Scan for the cell matching the given text and deliver its (X, Y) coordinate at center. 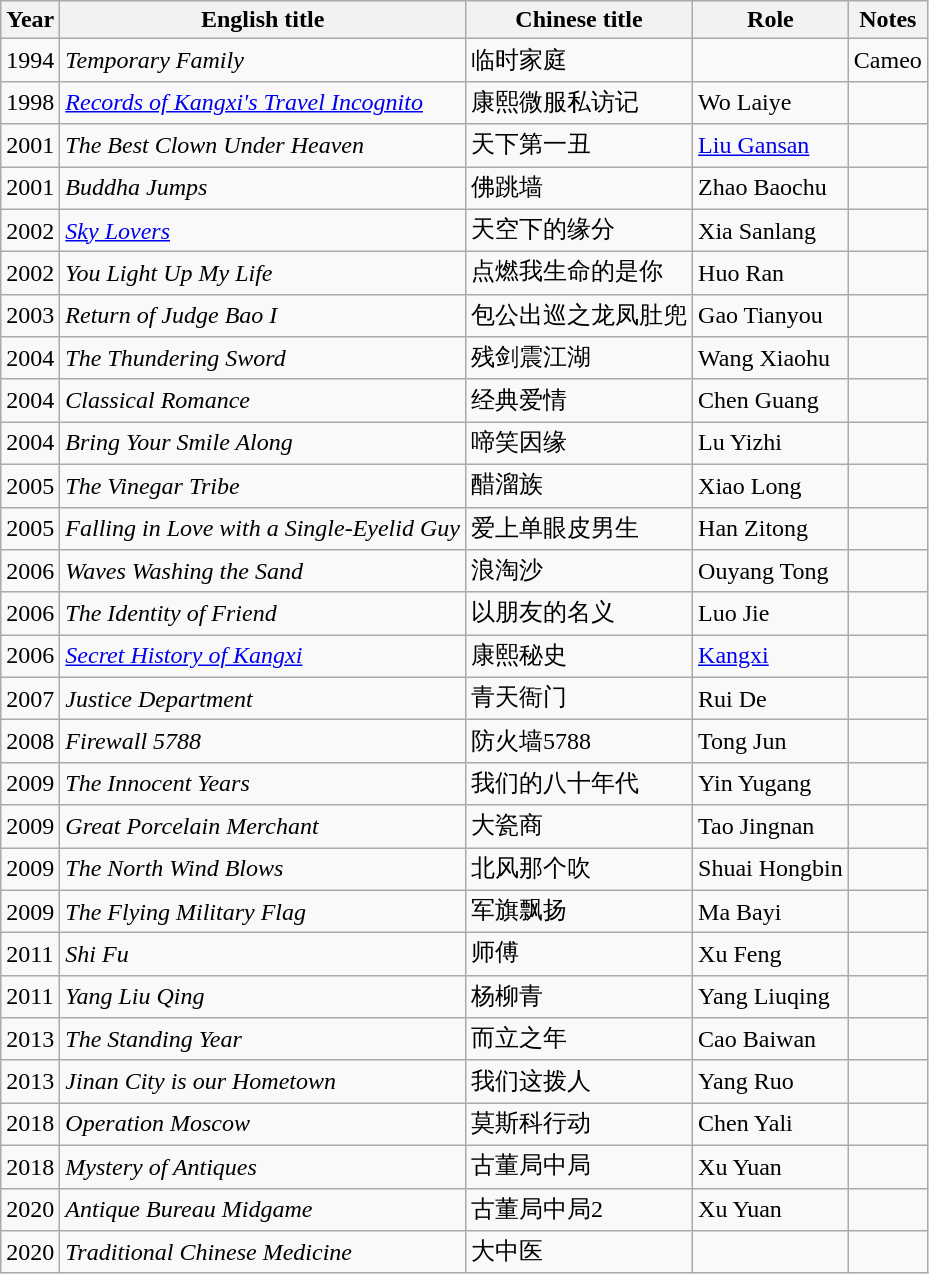
杨柳青 (578, 996)
Firewall 5788 (263, 742)
点燃我生命的是你 (578, 274)
The Standing Year (263, 1040)
Operation Moscow (263, 1124)
Yin Yugang (771, 784)
1994 (30, 60)
Ma Bayi (771, 912)
Yang Ruo (771, 1082)
浪淘沙 (578, 572)
Xiao Long (771, 486)
醋溜族 (578, 486)
The Flying Military Flag (263, 912)
Role (771, 20)
Classical Romance (263, 400)
Tong Jun (771, 742)
古董局中局 (578, 1166)
The Innocent Years (263, 784)
Traditional Chinese Medicine (263, 1252)
Chen Yali (771, 1124)
Yang Liuqing (771, 996)
残剑震江湖 (578, 358)
Han Zitong (771, 528)
我们的八十年代 (578, 784)
啼笑因缘 (578, 444)
Antique Bureau Midgame (263, 1210)
北风那个吹 (578, 870)
临时家庭 (578, 60)
Shi Fu (263, 954)
Great Porcelain Merchant (263, 826)
防火墙5788 (578, 742)
Wo Laiye (771, 102)
Huo Ran (771, 274)
2008 (30, 742)
莫斯科行动 (578, 1124)
Wang Xiaohu (771, 358)
Return of Judge Bao I (263, 316)
Cameo (888, 60)
Buddha Jumps (263, 188)
Kangxi (771, 656)
Xu Feng (771, 954)
Bring Your Smile Along (263, 444)
English title (263, 20)
爱上单眼皮男生 (578, 528)
而立之年 (578, 1040)
Cao Baiwan (771, 1040)
大中医 (578, 1252)
天空下的缘分 (578, 230)
Year (30, 20)
Luo Jie (771, 614)
Jinan City is our Hometown (263, 1082)
康熙微服私访记 (578, 102)
Gao Tianyou (771, 316)
包公出巡之龙凤肚兜 (578, 316)
以朋友的名义 (578, 614)
The Thundering Sword (263, 358)
2007 (30, 698)
军旗飘扬 (578, 912)
古董局中局2 (578, 1210)
师傅 (578, 954)
Tao Jingnan (771, 826)
2003 (30, 316)
佛跳墙 (578, 188)
Notes (888, 20)
我们这拨人 (578, 1082)
Zhao Baochu (771, 188)
大瓷商 (578, 826)
Mystery of Antiques (263, 1166)
1998 (30, 102)
Falling in Love with a Single-Eyelid Guy (263, 528)
Xia Sanlang (771, 230)
天下第一丑 (578, 146)
Chen Guang (771, 400)
The Vinegar Tribe (263, 486)
The Best Clown Under Heaven (263, 146)
Rui De (771, 698)
康熙秘史 (578, 656)
Sky Lovers (263, 230)
经典爱情 (578, 400)
Liu Gansan (771, 146)
Ouyang Tong (771, 572)
The Identity of Friend (263, 614)
You Light Up My Life (263, 274)
Waves Washing the Sand (263, 572)
Chinese title (578, 20)
Records of Kangxi's Travel Incognito (263, 102)
Temporary Family (263, 60)
Justice Department (263, 698)
青天衙门 (578, 698)
Shuai Hongbin (771, 870)
Lu Yizhi (771, 444)
Yang Liu Qing (263, 996)
Secret History of Kangxi (263, 656)
The North Wind Blows (263, 870)
